Find where the given text appears and provide that cell's center as (x, y) coordinate. 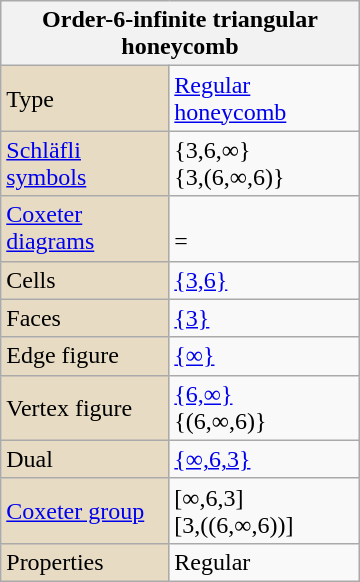
Properties (85, 562)
Regular honeycomb (264, 98)
Edge figure (85, 356)
Faces (85, 318)
Coxeter diagrams (85, 228)
Vertex figure (85, 408)
{∞,6,3} (264, 459)
[∞,6,3][3,((6,∞,6))] (264, 510)
Order-6-infinite triangular honeycomb (180, 34)
Dual (85, 459)
Coxeter group (85, 510)
Schläfli symbols (85, 164)
= (264, 228)
Type (85, 98)
{∞} (264, 356)
Regular (264, 562)
{6,∞} {(6,∞,6)} (264, 408)
{3,6,∞}{3,(6,∞,6)} (264, 164)
Cells (85, 280)
{3} (264, 318)
{3,6} (264, 280)
